Pinpoint the cell where the given text exists, returning its (X, Y) midpoint coordinate. 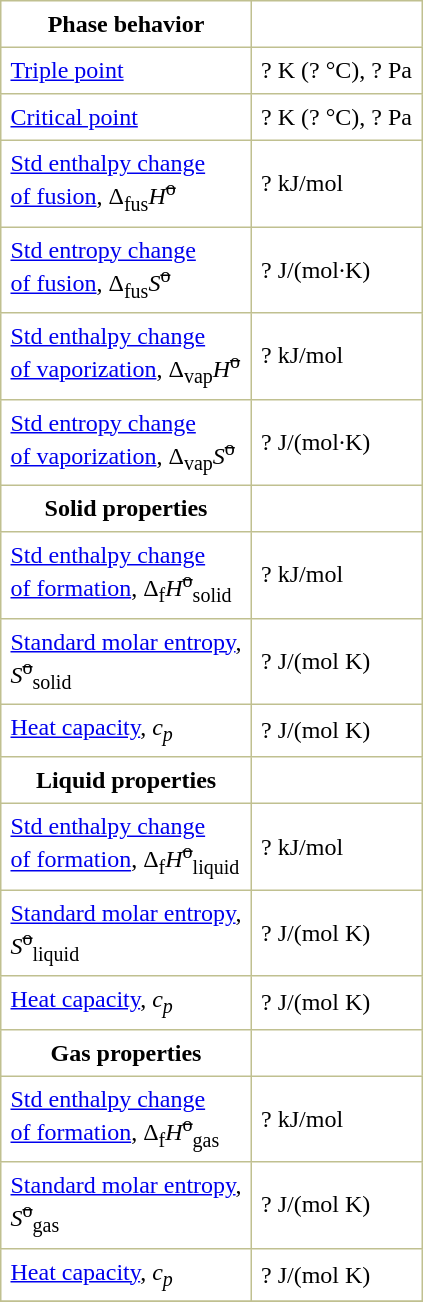
Standard molar entropy,Sogas (126, 1205)
Std enthalpy changeof fusion, ΔfusHo (126, 183)
Critical point (126, 117)
Phase behavior (126, 24)
Gas properties (126, 1052)
Std enthalpy changeof formation, ΔfHogas (126, 1119)
Triple point (126, 70)
Std enthalpy changeof formation, ΔfHoliquid (126, 847)
Std entropy changeof fusion, ΔfusSo (126, 270)
Standard molar entropy,Sosolid (126, 661)
Solid properties (126, 508)
Std enthalpy changeof vaporization, ΔvapHo (126, 356)
Liquid properties (126, 780)
Std entropy changeof vaporization, ΔvapSo (126, 442)
Standard molar entropy,Soliquid (126, 933)
Std enthalpy changeof formation, ΔfHosolid (126, 575)
